Locate the cell with the specified text and output its (X, Y) center coordinate. 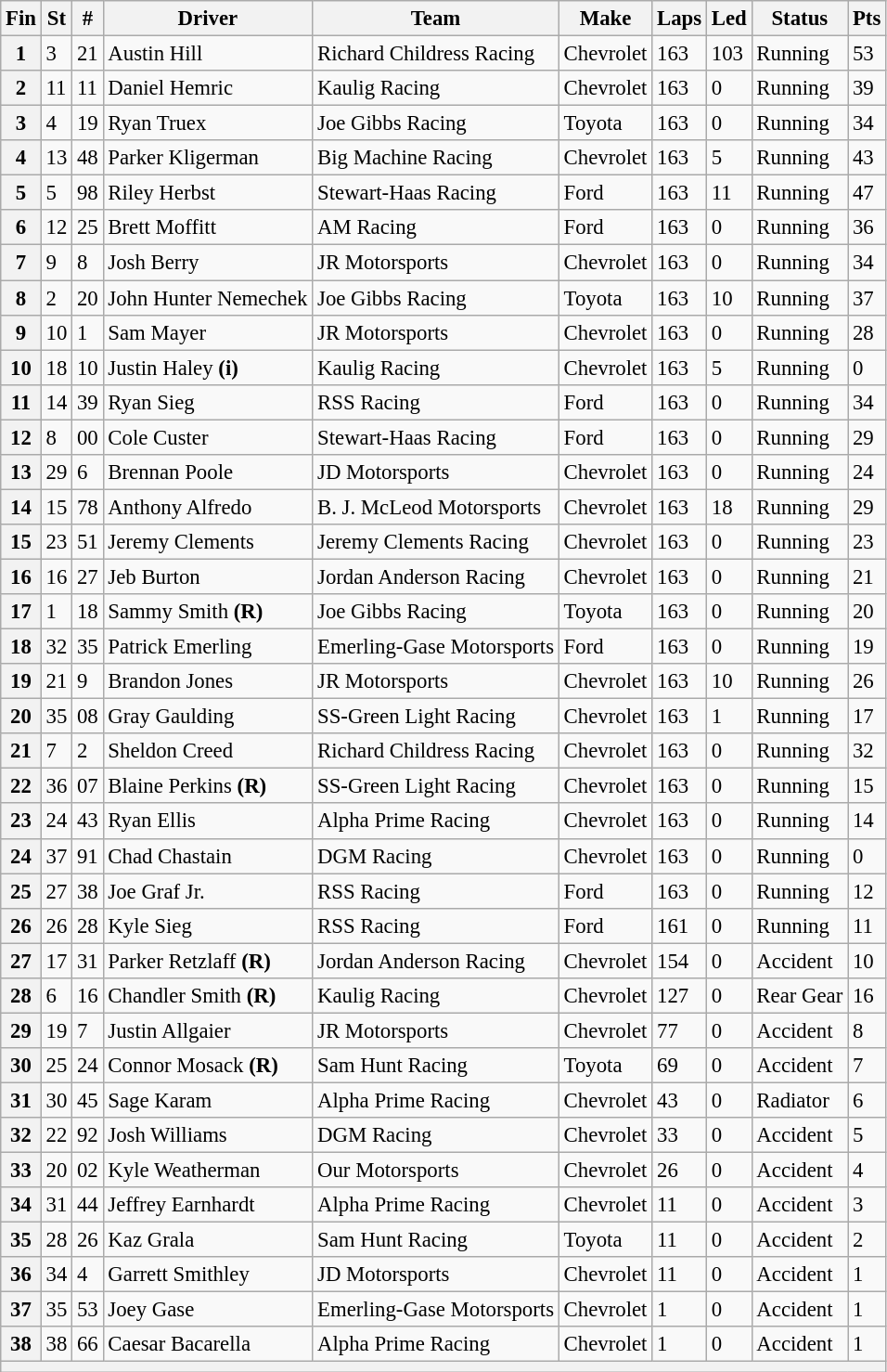
Jeremy Clements (208, 542)
Ryan Sieg (208, 402)
45 (87, 1100)
Brett Moffitt (208, 227)
John Hunter Nemechek (208, 298)
Make (605, 19)
Joe Graf Jr. (208, 891)
Jeb Burton (208, 576)
Rear Gear (800, 996)
Laps (679, 19)
Caesar Bacarella (208, 1345)
Our Motorsports (436, 1171)
47 (867, 193)
St (56, 19)
Sam Mayer (208, 332)
Kaz Grala (208, 1240)
127 (679, 996)
B. J. McLeod Motorsports (436, 507)
Austin Hill (208, 54)
Garrett Smithley (208, 1275)
Jeremy Clements Racing (436, 542)
Joey Gase (208, 1310)
Ryan Truex (208, 123)
Driver (208, 19)
Josh Williams (208, 1135)
Chad Chastain (208, 856)
07 (87, 786)
Led (729, 19)
Big Machine Racing (436, 158)
Blaine Perkins (R) (208, 786)
103 (729, 54)
Justin Allgaier (208, 1030)
Kyle Weatherman (208, 1171)
Fin (21, 19)
154 (679, 961)
51 (87, 542)
Parker Retzlaff (R) (208, 961)
48 (87, 158)
Justin Haley (i) (208, 368)
69 (679, 1066)
Sage Karam (208, 1100)
Josh Berry (208, 263)
Radiator (800, 1100)
161 (679, 925)
Team (436, 19)
02 (87, 1171)
66 (87, 1345)
Status (800, 19)
Chandler Smith (R) (208, 996)
Anthony Alfredo (208, 507)
Pts (867, 19)
92 (87, 1135)
Jeffrey Earnhardt (208, 1205)
00 (87, 437)
98 (87, 193)
78 (87, 507)
Brandon Jones (208, 681)
Gray Gaulding (208, 717)
77 (679, 1030)
Parker Kligerman (208, 158)
Daniel Hemric (208, 88)
Sammy Smith (R) (208, 612)
AM Racing (436, 227)
Sheldon Creed (208, 751)
91 (87, 856)
08 (87, 717)
Ryan Ellis (208, 822)
Patrick Emerling (208, 647)
# (87, 19)
44 (87, 1205)
Cole Custer (208, 437)
Riley Herbst (208, 193)
Brennan Poole (208, 472)
Connor Mosack (R) (208, 1066)
Kyle Sieg (208, 925)
